For the text-containing cell, return its midpoint in (x, y) coordinate format. 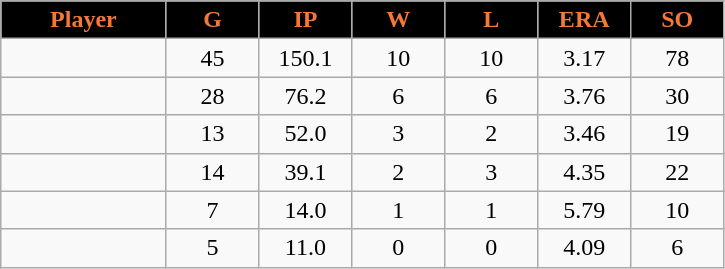
3.76 (584, 96)
L (492, 20)
5.79 (584, 210)
13 (212, 134)
11.0 (306, 248)
3.46 (584, 134)
4.09 (584, 248)
3.17 (584, 58)
28 (212, 96)
150.1 (306, 58)
ERA (584, 20)
76.2 (306, 96)
4.35 (584, 172)
SO (678, 20)
52.0 (306, 134)
22 (678, 172)
14.0 (306, 210)
IP (306, 20)
5 (212, 248)
30 (678, 96)
39.1 (306, 172)
7 (212, 210)
19 (678, 134)
78 (678, 58)
W (398, 20)
14 (212, 172)
45 (212, 58)
Player (84, 20)
G (212, 20)
